Output the [X, Y] coordinate of the center of the cell containing the given text.  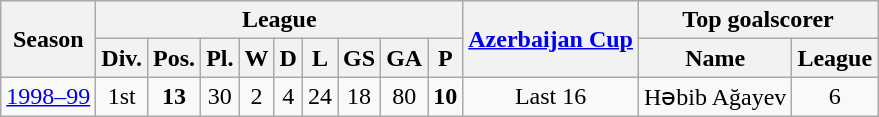
Azerbaijan Cup [551, 39]
18 [360, 97]
Top goalscorer [758, 20]
GS [360, 58]
30 [220, 97]
Season [48, 39]
Həbib Ağayev [714, 97]
13 [174, 97]
4 [288, 97]
D [288, 58]
Last 16 [551, 97]
P [446, 58]
Div. [122, 58]
24 [320, 97]
80 [404, 97]
2 [256, 97]
Pl. [220, 58]
GA [404, 58]
1998–99 [48, 97]
L [320, 58]
Pos. [174, 58]
Name [714, 58]
10 [446, 97]
1st [122, 97]
6 [835, 97]
W [256, 58]
